From the cell containing the given text, extract its center point as [X, Y] coordinate. 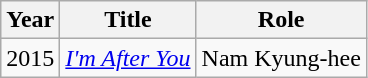
I'm After You [128, 58]
Nam Kyung-hee [281, 58]
Role [281, 20]
Title [128, 20]
2015 [30, 58]
Year [30, 20]
